Extract the [x, y] coordinate from the center of the cell holding the provided text.  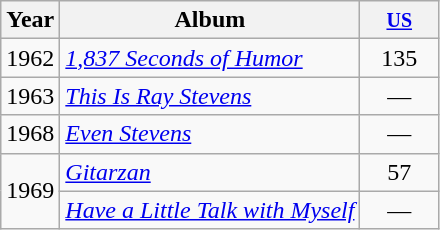
1963 [30, 96]
Have a Little Talk with Myself [210, 210]
1968 [30, 134]
1962 [30, 58]
US [400, 20]
Gitarzan [210, 172]
57 [400, 172]
1,837 Seconds of Humor [210, 58]
This Is Ray Stevens [210, 96]
Year [30, 20]
Even Stevens [210, 134]
1969 [30, 191]
135 [400, 58]
Album [210, 20]
